Return the [X, Y] coordinate for the center point of the cell that contains the specified text.  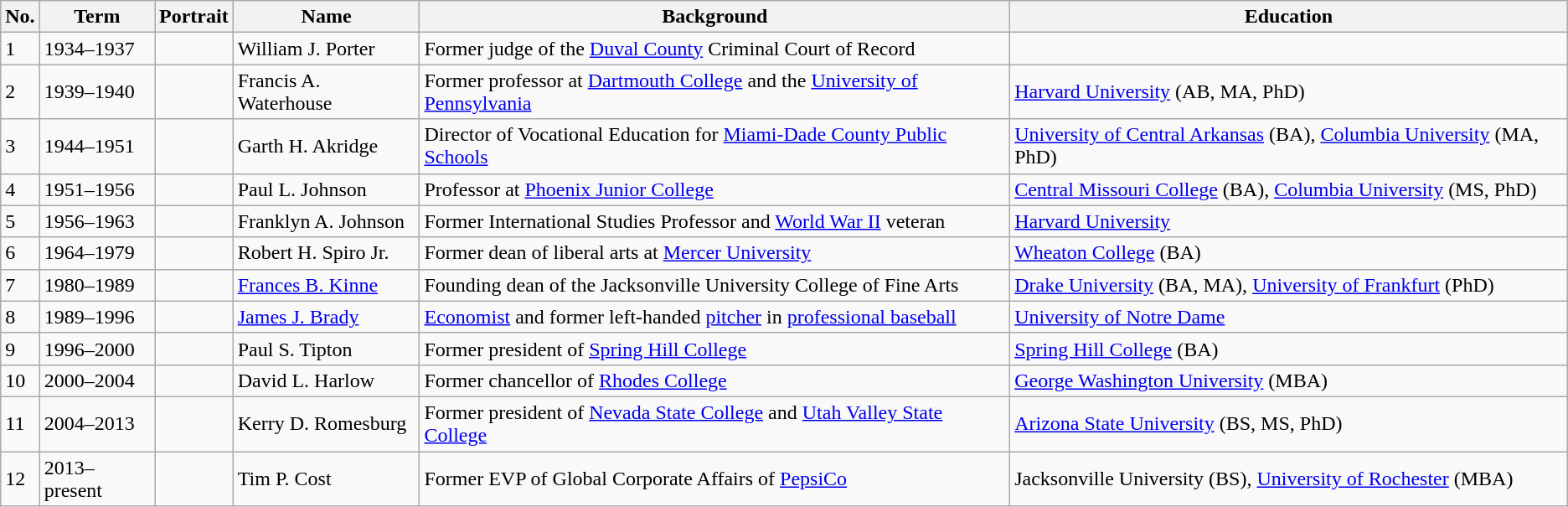
Francis A. Waterhouse [327, 92]
Spring Hill College (BA) [1289, 349]
2 [20, 92]
Garth H. Akridge [327, 146]
Former judge of the Duval County Criminal Court of Record [715, 49]
No. [20, 17]
University of Central Arkansas (BA), Columbia University (MA, PhD) [1289, 146]
Former International Studies Professor and World War II veteran [715, 221]
David L. Harlow [327, 380]
Name [327, 17]
12 [20, 478]
2004–2013 [97, 424]
Background [715, 17]
1980–1989 [97, 285]
1939–1940 [97, 92]
1989–1996 [97, 317]
Education [1289, 17]
Director of Vocational Education for Miami-Dade County Public Schools [715, 146]
1964–1979 [97, 253]
Wheaton College (BA) [1289, 253]
Former president of Spring Hill College [715, 349]
Drake University (BA, MA), University of Frankfurt (PhD) [1289, 285]
Franklyn A. Johnson [327, 221]
Tim P. Cost [327, 478]
Term [97, 17]
Jacksonville University (BS), University of Rochester (MBA) [1289, 478]
William J. Porter [327, 49]
1951–1956 [97, 189]
2000–2004 [97, 380]
Former professor at Dartmouth College and the University of Pennsylvania [715, 92]
Paul S. Tipton [327, 349]
Former EVP of Global Corporate Affairs of PepsiCo [715, 478]
James J. Brady [327, 317]
Former president of Nevada State College and Utah Valley State College [715, 424]
Portrait [194, 17]
6 [20, 253]
Central Missouri College (BA), Columbia University (MS, PhD) [1289, 189]
1944–1951 [97, 146]
4 [20, 189]
8 [20, 317]
Robert H. Spiro Jr. [327, 253]
1956–1963 [97, 221]
2013–present [97, 478]
Paul L. Johnson [327, 189]
Former chancellor of Rhodes College [715, 380]
Harvard University (AB, MA, PhD) [1289, 92]
3 [20, 146]
Arizona State University (BS, MS, PhD) [1289, 424]
Professor at Phoenix Junior College [715, 189]
Harvard University [1289, 221]
1996–2000 [97, 349]
1 [20, 49]
7 [20, 285]
1934–1937 [97, 49]
11 [20, 424]
University of Notre Dame [1289, 317]
Economist and former left-handed pitcher in professional baseball [715, 317]
Kerry D. Romesburg [327, 424]
Frances B. Kinne [327, 285]
George Washington University (MBA) [1289, 380]
9 [20, 349]
5 [20, 221]
Former dean of liberal arts at Mercer University [715, 253]
Founding dean of the Jacksonville University College of Fine Arts [715, 285]
10 [20, 380]
